From the cell containing the given text, extract its center point as [x, y] coordinate. 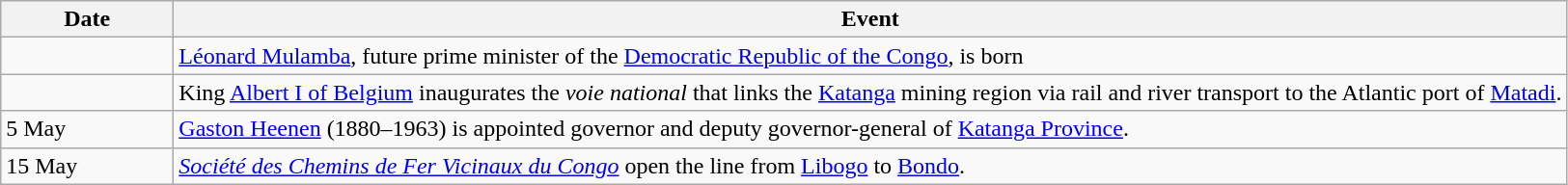
Gaston Heenen (1880–1963) is appointed governor and deputy governor-general of Katanga Province. [870, 129]
15 May [87, 166]
Léonard Mulamba, future prime minister of the Democratic Republic of the Congo, is born [870, 56]
Event [870, 19]
5 May [87, 129]
Société des Chemins de Fer Vicinaux du Congo open the line from Libogo to Bondo. [870, 166]
Date [87, 19]
